Find where the given text appears and provide that cell's center as [x, y] coordinate. 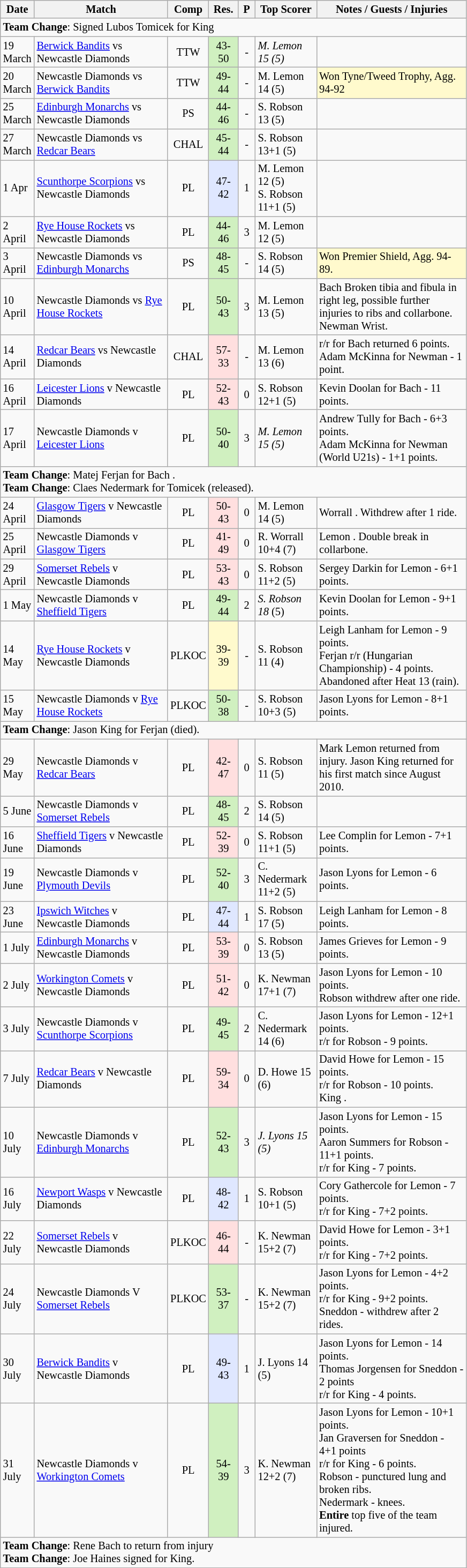
3 July [17, 1029]
David Howe for Lemon - 15 points.r/r for Robson - 10 points.King . [391, 1079]
Sheffield Tigers v Newcastle Diamonds [101, 842]
Lemon . Double break in collarbone. [391, 543]
54-39 [224, 1470]
Newcastle Diamonds v Rye House Rockets [101, 706]
Ipswich Witches v Newcastle Diamonds [101, 917]
27 March [17, 145]
S. Robson 17 (5) [286, 917]
25 April [17, 543]
James Grieves for Lemon - 9 points. [391, 947]
Team Change: Jason King for Ferjan (died). [234, 730]
41-49 [224, 543]
43-50 [224, 52]
Bach Broken tibia and fibula in right leg, possible further injuries to ribs and collarbone.Newman Wrist. [391, 307]
M. Lemon 13 (6) [286, 357]
Won Premier Shield, Agg. 94-89. [391, 263]
20 March [17, 83]
Worrall . Withdrew after 1 ride. [391, 513]
Won Tyne/Tweed Trophy, Agg. 94-92 [391, 83]
16 June [17, 842]
Redcar Bears vs Newcastle Diamonds [101, 357]
47-44 [224, 917]
J. Lyons 15 (5) [286, 1142]
S. Robson 10+3 (5) [286, 706]
Jason Lyons for Lemon - 12+1 points.r/r for Robson - 9 points. [391, 1029]
J. Lyons 14 (5) [286, 1369]
1 Apr [17, 188]
Top Scorer [286, 9]
2 April [17, 232]
Rye House Rockets vs Newcastle Diamonds [101, 232]
10 April [17, 307]
3 April [17, 263]
S. Robson 11+2 (5) [286, 574]
Workington Comets v Newcastle Diamonds [101, 985]
S. Robson 10+1 (5) [286, 1199]
59-34 [224, 1079]
Rye House Rockets v Newcastle Diamonds [101, 655]
S. Robson 13+1 (5) [286, 145]
Newcastle Diamonds vs Edinburgh Monarchs [101, 263]
Newcastle Diamonds v Workington Comets [101, 1470]
Newcastle Diamonds vs Rye House Rockets [101, 307]
7 July [17, 1079]
r/r for Bach returned 6 points.Adam McKinna for Newman - 1 point. [391, 357]
48-42 [224, 1199]
Edinburgh Monarchs vs Newcastle Diamonds [101, 114]
Newcastle Diamonds v Glasgow Tigers [101, 543]
Cory Gathercole for Lemon - 7 points.r/r for King - 7+2 points. [391, 1199]
Kevin Doolan for Lemon - 9+1 points. [391, 605]
Glasgow Tigers v Newcastle Diamonds [101, 513]
Lee Complin for Lemon - 7+1 points. [391, 842]
31 July [17, 1470]
Jason Lyons for Lemon - 15 points.Aaron Summers for Robson - 11+1 points.r/r for King - 7 points. [391, 1142]
Newcastle Diamonds v Somerset Rebels [101, 811]
Berwick Bandits vs Newcastle Diamonds [101, 52]
Comp [189, 9]
Newport Wasps v Newcastle Diamonds [101, 1199]
Andrew Tully for Bach - 6+3 points.Adam McKinna for Newman (World U21s) - 1+1 points. [391, 438]
M. Lemon 12 (5) [286, 232]
Newcastle Diamonds v Plymouth Devils [101, 879]
47-42 [224, 188]
Team Change: Matej Ferjan for Bach .Team Change: Claes Nedermark for Tomicek (released). [234, 482]
19 June [17, 879]
Sergey Darkin for Lemon - 6+1 points. [391, 574]
30 July [17, 1369]
Newcastle Diamonds V Somerset Rebels [101, 1299]
R. Worrall 10+4 (7) [286, 543]
Leicester Lions v Newcastle Diamonds [101, 394]
Jason Lyons for Lemon - 6 points. [391, 879]
S. Robson 18 (5) [286, 605]
Redcar Bears v Newcastle Diamonds [101, 1079]
Team Change: Signed Lubos Tomicek for King [234, 27]
2 July [17, 985]
Scunthorpe Scorpions vs Newcastle Diamonds [101, 188]
42-47 [224, 767]
Mark Lemon returned from injury. Jason King returned for his first match since August 2010. [391, 767]
M. Lemon 13 (5) [286, 307]
Newcastle Diamonds v Scunthorpe Scorpions [101, 1029]
P [246, 9]
10 July [17, 1142]
Newcastle Diamonds v Redcar Bears [101, 767]
Team Change: Rene Bach to return from injuryTeam Change: Joe Haines signed for King. [234, 1552]
Newcastle Diamonds v Leicester Lions [101, 438]
57-33 [224, 357]
22 July [17, 1242]
50-40 [224, 438]
S. Robson 11+1 (5) [286, 842]
Newcastle Diamonds v Sheffield Tigers [101, 605]
25 March [17, 114]
S. Robson 11 (4) [286, 655]
15 May [17, 706]
16 April [17, 394]
Newcastle Diamonds vs Berwick Bandits [101, 83]
29 April [17, 574]
5 June [17, 811]
Newcastle Diamonds vs Redcar Bears [101, 145]
45-44 [224, 145]
24 July [17, 1299]
Leigh Lanham for Lemon - 9 points.Ferjan r/r (Hungarian Championship) - 4 points.Abandoned after Heat 13 (rain). [391, 655]
S. Robson 12+1 (5) [286, 394]
51-42 [224, 985]
52-39 [224, 842]
Date [17, 9]
Leigh Lanham for Lemon - 8 points. [391, 917]
14 May [17, 655]
1 May [17, 605]
39-39 [224, 655]
Jason Lyons for Lemon - 8+1 points. [391, 706]
C. Nedermark 14 (6) [286, 1029]
D. Howe 15 (6) [286, 1079]
1 July [17, 947]
49-45 [224, 1029]
Jason Lyons for Lemon - 14 points.Thomas Jorgensen for Sneddon - 2 pointsr/r for King - 4 points. [391, 1369]
53-39 [224, 947]
19 March [17, 52]
Res. [224, 9]
C. Nedermark 11+2 (5) [286, 879]
53-37 [224, 1299]
David Howe for Lemon - 3+1 points.r/r for King - 7+2 points. [391, 1242]
K. Newman 17+1 (7) [286, 985]
Newcastle Diamonds v Edinburgh Monarchs [101, 1142]
Jason Lyons for Lemon - 4+2 points.r/r for King - 9+2 points.Sneddon - withdrew after 2 rides. [391, 1299]
29 May [17, 767]
M. Lemon 12 (5)S. Robson 11+1 (5) [286, 188]
50-38 [224, 706]
46-44 [224, 1242]
49-43 [224, 1369]
K. Newman 12+2 (7) [286, 1470]
53-43 [224, 574]
S. Robson 11 (5) [286, 767]
14 April [17, 357]
Berwick Bandits v Newcastle Diamonds [101, 1369]
Edinburgh Monarchs v Newcastle Diamonds [101, 947]
16 July [17, 1199]
52-40 [224, 879]
Match [101, 9]
Notes / Guests / Injuries [391, 9]
24 April [17, 513]
Kevin Doolan for Bach - 11 points. [391, 394]
17 April [17, 438]
23 June [17, 917]
Jason Lyons for Lemon - 10 points.Robson withdrew after one ride. [391, 985]
